From the cell containing the given text, extract its center point as [x, y] coordinate. 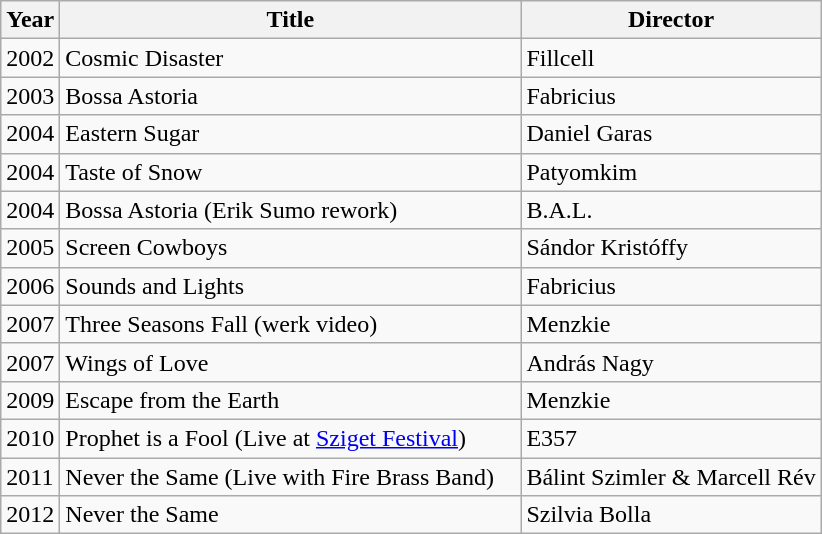
Daniel Garas [671, 134]
2005 [30, 248]
Szilvia Bolla [671, 515]
2011 [30, 477]
2010 [30, 438]
Never the Same (Live with Fire Brass Band) [290, 477]
Year [30, 20]
Bálint Szimler & Marcell Rév [671, 477]
Bossa Astoria (Erik Sumo rework) [290, 210]
Screen Cowboys [290, 248]
2003 [30, 96]
E357 [671, 438]
Title [290, 20]
Wings of Love [290, 362]
Never the Same [290, 515]
2006 [30, 286]
Director [671, 20]
2009 [30, 400]
Sándor Kristóffy [671, 248]
Prophet is a Fool (Live at Sziget Festival) [290, 438]
Eastern Sugar [290, 134]
Sounds and Lights [290, 286]
B.A.L. [671, 210]
2012 [30, 515]
Three Seasons Fall (werk video) [290, 324]
Patyomkim [671, 172]
Escape from the Earth [290, 400]
Cosmic Disaster [290, 58]
2002 [30, 58]
András Nagy [671, 362]
Fillcell [671, 58]
Taste of Snow [290, 172]
Bossa Astoria [290, 96]
